Return the (x, y) coordinate for the center point of the cell that contains the specified text.  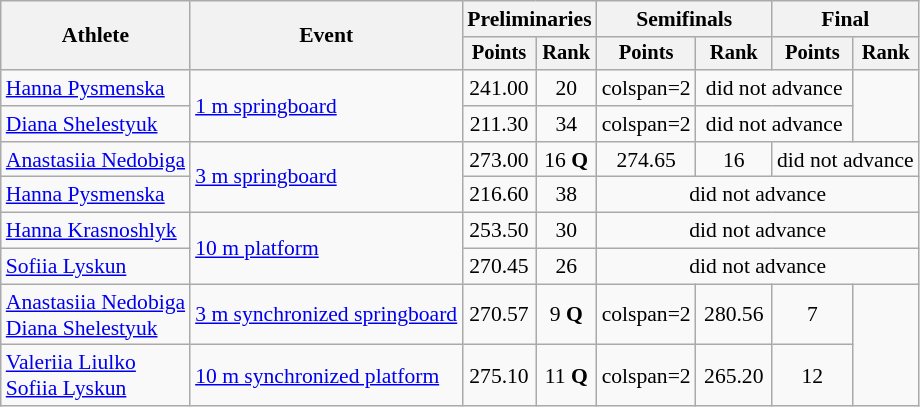
274.65 (646, 160)
265.20 (734, 376)
10 m synchronized platform (326, 376)
9 Q (566, 314)
Athlete (96, 36)
Preliminaries (529, 19)
3 m springboard (326, 178)
20 (566, 88)
Anastasiia Nedobiga (96, 160)
16 Q (566, 160)
26 (566, 267)
12 (812, 376)
253.50 (499, 231)
241.00 (499, 88)
270.57 (499, 314)
211.30 (499, 124)
Valeriia LiulkoSofiia Lyskun (96, 376)
275.10 (499, 376)
270.45 (499, 267)
Event (326, 36)
38 (566, 195)
Anastasiia NedobigaDiana Shelestyuk (96, 314)
34 (566, 124)
Diana Shelestyuk (96, 124)
Final (846, 19)
280.56 (734, 314)
7 (812, 314)
30 (566, 231)
273.00 (499, 160)
Semifinals (684, 19)
16 (734, 160)
3 m synchronized springboard (326, 314)
1 m springboard (326, 106)
11 Q (566, 376)
216.60 (499, 195)
Hanna Krasnoshlyk (96, 231)
Sofiia Lyskun (96, 267)
10 m platform (326, 248)
